Return the (x, y) coordinate for the center point of the cell that contains the specified text.  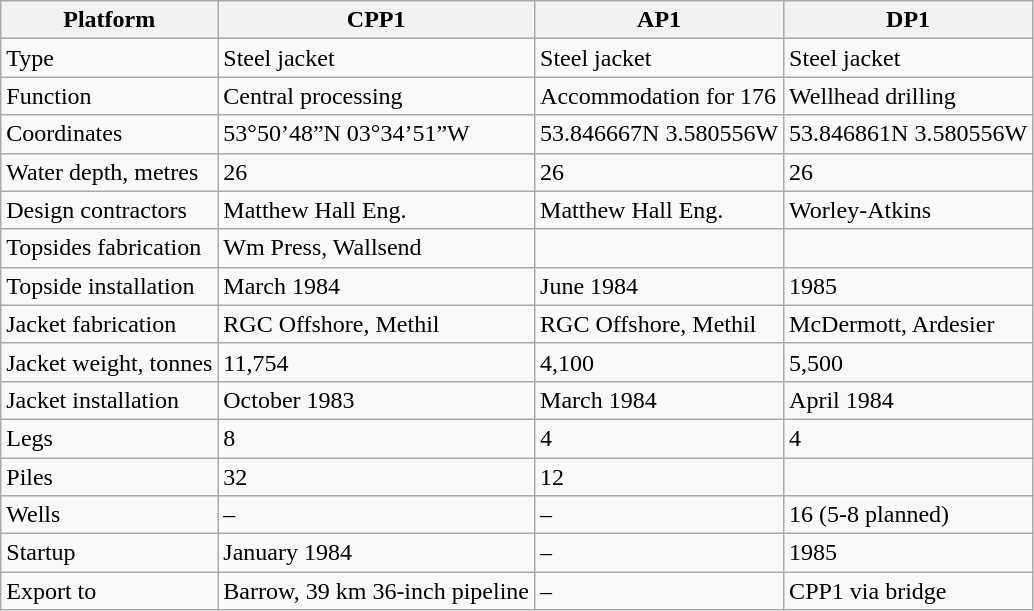
Jacket fabrication (110, 324)
Piles (110, 477)
Jacket weight, tonnes (110, 362)
Type (110, 58)
DP1 (908, 20)
Jacket installation (110, 400)
Legs (110, 438)
4,100 (660, 362)
Water depth, metres (110, 172)
Design contractors (110, 210)
Wells (110, 515)
16 (5-8 planned) (908, 515)
32 (376, 477)
53°50’48”N 03°34’51”W (376, 134)
Function (110, 96)
8 (376, 438)
June 1984 (660, 286)
April 1984 (908, 400)
Wellhead drilling (908, 96)
Topside installation (110, 286)
January 1984 (376, 553)
Worley-Atkins (908, 210)
11,754 (376, 362)
53.846667N 3.580556W (660, 134)
Topsides fabrication (110, 248)
Export to (110, 591)
12 (660, 477)
CPP1 via bridge (908, 591)
October 1983 (376, 400)
53.846861N 3.580556W (908, 134)
Accommodation for 176 (660, 96)
Coordinates (110, 134)
Central processing (376, 96)
CPP1 (376, 20)
Barrow, 39 km 36-inch pipeline (376, 591)
AP1 (660, 20)
McDermott, Ardesier (908, 324)
Platform (110, 20)
5,500 (908, 362)
Startup (110, 553)
Wm Press, Wallsend (376, 248)
